Determine the (X, Y) coordinate at the center of the cell enclosing the given text.  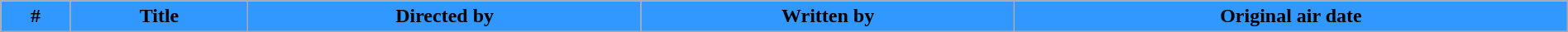
Original air date (1292, 16)
# (36, 16)
Directed by (445, 16)
Written by (827, 16)
Title (159, 16)
